Scan for the cell matching the given text and deliver its (x, y) coordinate at center. 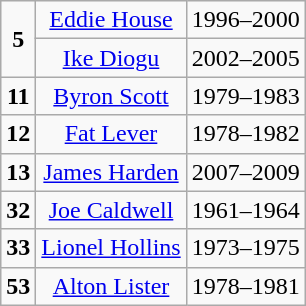
1973–1975 (246, 248)
11 (18, 96)
32 (18, 210)
1996–2000 (246, 20)
33 (18, 248)
Joe Caldwell (111, 210)
1978–1981 (246, 286)
13 (18, 172)
1961–1964 (246, 210)
5 (18, 39)
James Harden (111, 172)
12 (18, 134)
2002–2005 (246, 58)
Alton Lister (111, 286)
2007–2009 (246, 172)
Lionel Hollins (111, 248)
1979–1983 (246, 96)
Byron Scott (111, 96)
Fat Lever (111, 134)
53 (18, 286)
Ike Diogu (111, 58)
Eddie House (111, 20)
1978–1982 (246, 134)
